Determine the (X, Y) coordinate at the center of the cell enclosing the given text.  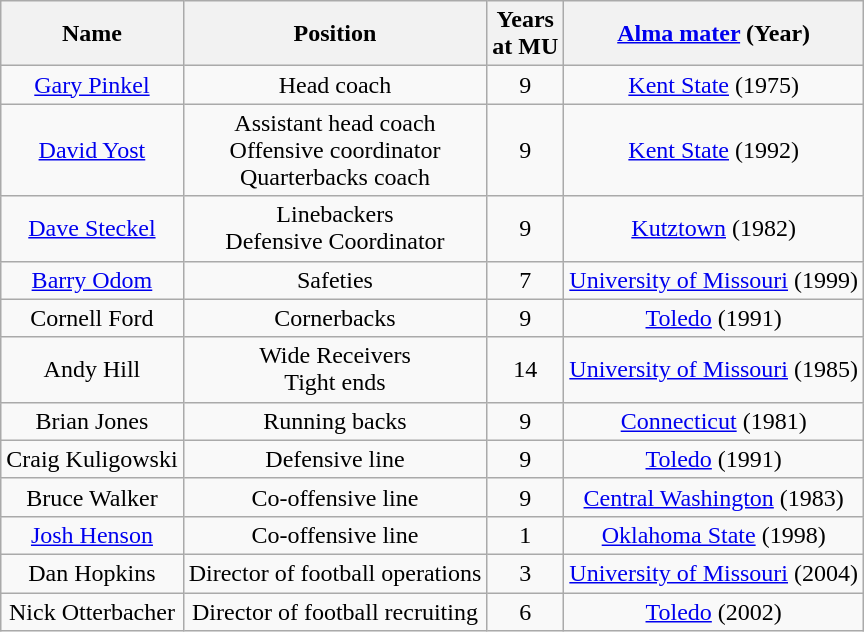
University of Missouri (1985) (714, 370)
Director of football recruiting (335, 611)
Wide ReceiversTight ends (335, 370)
University of Missouri (2004) (714, 573)
Toledo (2002) (714, 611)
Nick Otterbacher (92, 611)
Director of football operations (335, 573)
7 (526, 280)
Dave Steckel (92, 228)
Cornell Ford (92, 318)
Alma mater (Year) (714, 34)
Position (335, 34)
University of Missouri (1999) (714, 280)
Gary Pinkel (92, 85)
Josh Henson (92, 535)
6 (526, 611)
Dan Hopkins (92, 573)
Brian Jones (92, 421)
Barry Odom (92, 280)
Oklahoma State (1998) (714, 535)
Andy Hill (92, 370)
Safeties (335, 280)
Cornerbacks (335, 318)
Central Washington (1983) (714, 497)
Kent State (1992) (714, 150)
Yearsat MU (526, 34)
Kutztown (1982) (714, 228)
Head coach (335, 85)
LinebackersDefensive Coordinator (335, 228)
Name (92, 34)
Running backs (335, 421)
3 (526, 573)
Craig Kuligowski (92, 459)
1 (526, 535)
Connecticut (1981) (714, 421)
Bruce Walker (92, 497)
Assistant head coachOffensive coordinatorQuarterbacks coach (335, 150)
David Yost (92, 150)
Kent State (1975) (714, 85)
14 (526, 370)
Defensive line (335, 459)
